Scan for the cell matching the given text and deliver its (X, Y) coordinate at center. 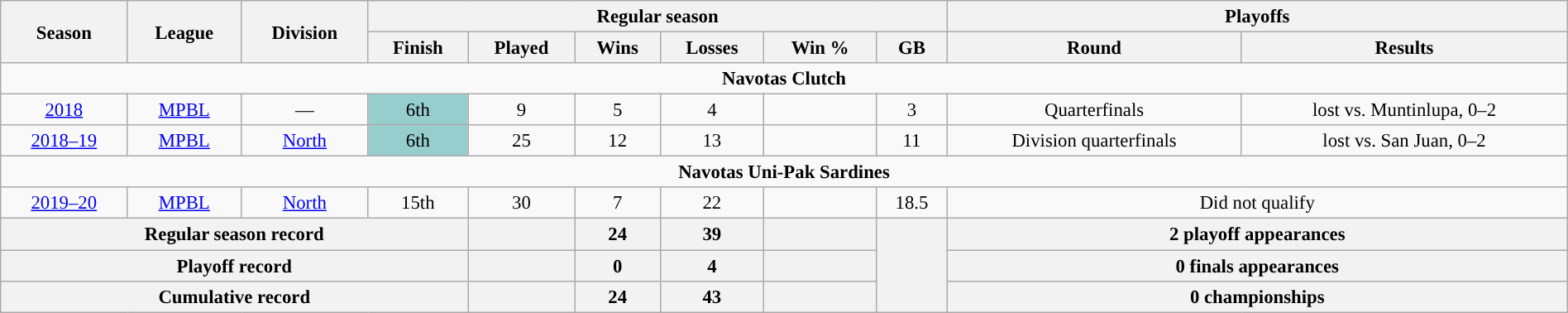
Did not qualify (1257, 203)
Regular season (657, 17)
— (304, 110)
43 (711, 296)
2 playoff appearances (1257, 234)
39 (711, 234)
Win % (820, 48)
13 (711, 141)
7 (617, 203)
11 (911, 141)
lost vs. Muntinlupa, 0–2 (1404, 110)
25 (521, 141)
Finish (418, 48)
Division (304, 31)
2019–20 (65, 203)
Playoffs (1257, 17)
5 (617, 110)
Navotas Uni-Pak Sardines (784, 172)
2018–19 (65, 141)
League (184, 31)
Playoff record (235, 266)
22 (711, 203)
3 (911, 110)
0 finals appearances (1257, 266)
2018 (65, 110)
15th (418, 203)
Round (1094, 48)
30 (521, 203)
Navotas Clutch (784, 79)
Wins (617, 48)
Division quarterfinals (1094, 141)
0 championships (1257, 296)
Results (1404, 48)
18.5 (911, 203)
0 (617, 266)
12 (617, 141)
Cumulative record (235, 296)
9 (521, 110)
Regular season record (235, 234)
Losses (711, 48)
Season (65, 31)
Played (521, 48)
GB (911, 48)
Quarterfinals (1094, 110)
lost vs. San Juan, 0–2 (1404, 141)
